Locate the cell with the specified text and output its (X, Y) center coordinate. 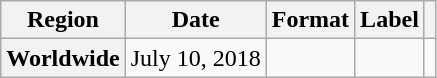
July 10, 2018 (196, 58)
Format (310, 20)
Region (63, 20)
Label (390, 20)
Date (196, 20)
Worldwide (63, 58)
